Find where the given text appears and provide that cell's center as (X, Y) coordinate. 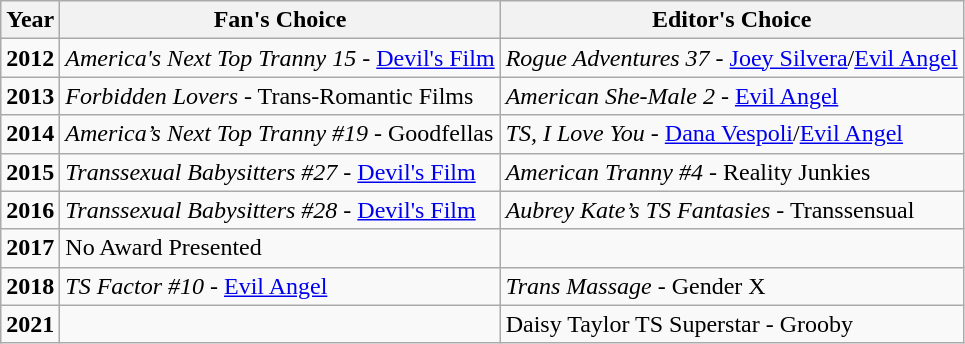
Fan's Choice (280, 20)
Year (30, 20)
2017 (30, 248)
2013 (30, 96)
2016 (30, 210)
Aubrey Kate’s TS Fantasies - Transsensual (732, 210)
America’s Next Top Tranny #19 - Goodfellas (280, 134)
Transsexual Babysitters #27 - Devil's Film (280, 172)
TS Factor #10 - Evil Angel (280, 286)
2015 (30, 172)
America's Next Top Tranny 15 - Devil's Film (280, 58)
Transsexual Babysitters #28 - Devil's Film (280, 210)
Daisy Taylor TS Superstar - Grooby (732, 324)
TS, I Love You - Dana Vespoli/Evil Angel (732, 134)
2021 (30, 324)
2018 (30, 286)
No Award Presented (280, 248)
Rogue Adventures 37 - Joey Silvera/Evil Angel (732, 58)
Trans Massage - Gender X (732, 286)
2012 (30, 58)
American She-Male 2 - Evil Angel (732, 96)
American Tranny #4 - Reality Junkies (732, 172)
Forbidden Lovers - Trans-Romantic Films (280, 96)
Editor's Choice (732, 20)
2014 (30, 134)
